Return the (X, Y) coordinate for the center point of the cell that contains the specified text.  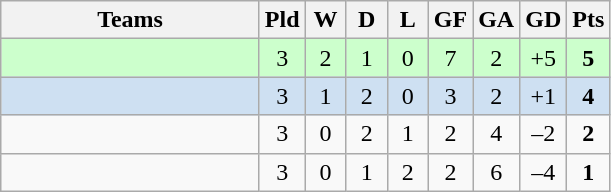
6 (496, 172)
GF (450, 20)
–2 (544, 134)
5 (588, 58)
GA (496, 20)
GD (544, 20)
W (326, 20)
Teams (130, 20)
L (408, 20)
7 (450, 58)
–4 (544, 172)
+1 (544, 96)
Pts (588, 20)
+5 (544, 58)
D (366, 20)
Pld (282, 20)
